Locate the cell with the specified text and output its [x, y] center coordinate. 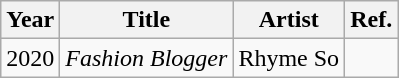
Title [146, 20]
2020 [30, 58]
Artist [289, 20]
Fashion Blogger [146, 58]
Rhyme So [289, 58]
Ref. [372, 20]
Year [30, 20]
